Identify which cell holds the provided text, then report its (X, Y) central coordinate. 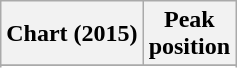
Chart (2015) (72, 34)
Peakposition (189, 34)
